Find where the given text appears and provide that cell's center as (x, y) coordinate. 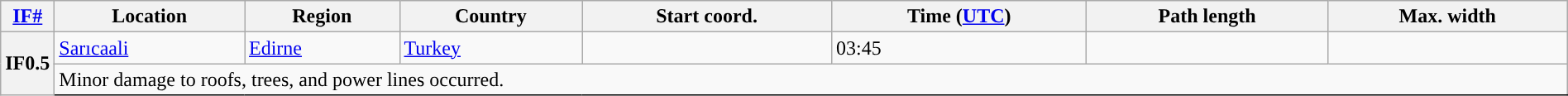
Start coord. (707, 17)
Sarıcaali (150, 48)
Max. width (1447, 17)
Region (323, 17)
03:45 (958, 48)
Time (UTC) (958, 17)
Location (150, 17)
Edirne (323, 48)
IF# (28, 17)
Minor damage to roofs, trees, and power lines occurred. (810, 79)
Path length (1207, 17)
Country (491, 17)
IF0.5 (28, 64)
Turkey (491, 48)
